Output the (X, Y) coordinate of the center of the cell containing the given text.  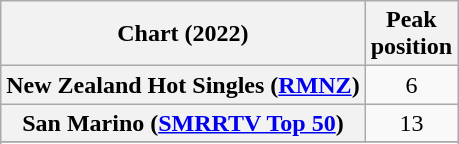
San Marino (SMRRTV Top 50) (183, 123)
New Zealand Hot Singles (RMNZ) (183, 85)
6 (411, 85)
13 (411, 123)
Chart (2022) (183, 34)
Peakposition (411, 34)
